Capture the cell that displays the provided text and extract its (X, Y) central coordinate. 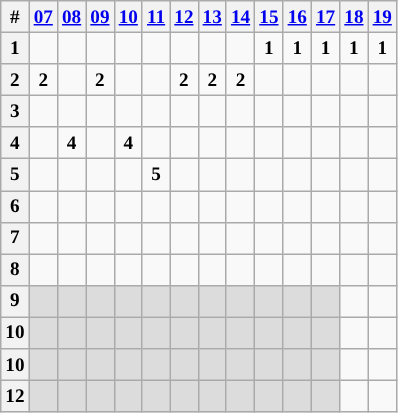
08 (71, 17)
09 (100, 17)
11 (156, 17)
15 (269, 17)
8 (15, 270)
19 (382, 17)
# (15, 17)
18 (354, 17)
07 (43, 17)
7 (15, 238)
14 (240, 17)
16 (297, 17)
9 (15, 301)
6 (15, 206)
3 (15, 111)
17 (325, 17)
13 (212, 17)
